Locate the cell with the specified text and output its (x, y) center coordinate. 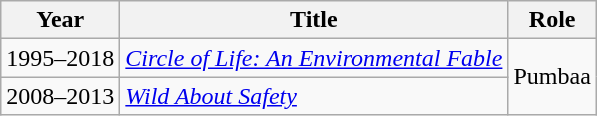
Wild About Safety (314, 96)
1995–2018 (60, 58)
Pumbaa (552, 77)
Title (314, 20)
2008–2013 (60, 96)
Role (552, 20)
Year (60, 20)
Circle of Life: An Environmental Fable (314, 58)
